Capture the cell that displays the provided text and extract its [X, Y] central coordinate. 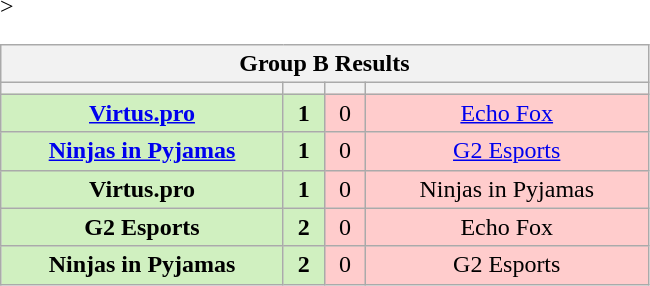
Group B Results [324, 64]
